For the text-containing cell, return its midpoint in (X, Y) coordinate format. 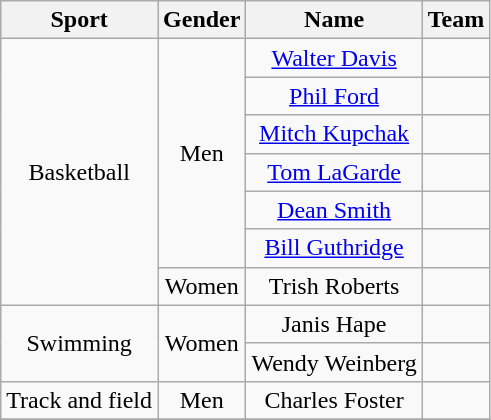
Dean Smith (334, 210)
Team (456, 20)
Name (334, 20)
Janis Hape (334, 324)
Swimming (80, 343)
Track and field (80, 400)
Bill Guthridge (334, 248)
Mitch Kupchak (334, 134)
Charles Foster (334, 400)
Basketball (80, 172)
Phil Ford (334, 96)
Tom LaGarde (334, 172)
Sport (80, 20)
Gender (202, 20)
Walter Davis (334, 58)
Trish Roberts (334, 286)
Wendy Weinberg (334, 362)
